Provide the [x, y] coordinate of the cell's center where the given text is located.  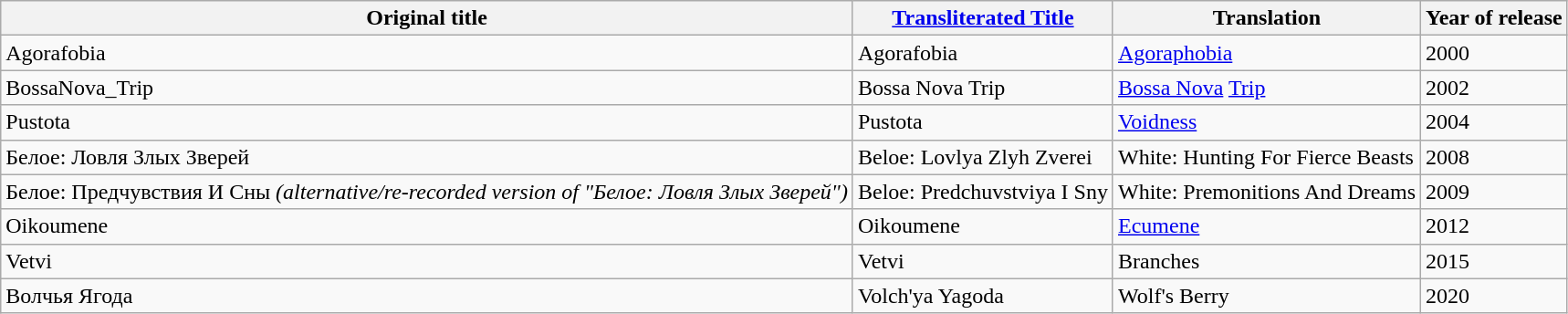
Agoraphobia [1267, 53]
Original title [427, 18]
Wolf's Berry [1267, 296]
Volch'ya Yagoda [982, 296]
2012 [1495, 226]
2000 [1495, 53]
Translation [1267, 18]
Year of release [1495, 18]
Белое: Предчувствия И Сны (alternative/re-recorded version of "Белое: Ловля Злых Зверей") [427, 192]
Ecumene [1267, 226]
Белое: Ловля Злых Зверей [427, 157]
2009 [1495, 192]
2020 [1495, 296]
Beloe: Predchuvstviya I Sny [982, 192]
White: Premonitions And Dreams [1267, 192]
BossaNova_Trip [427, 88]
2008 [1495, 157]
White: Hunting For Fierce Beasts [1267, 157]
2015 [1495, 261]
2004 [1495, 122]
Волчья Ягода [427, 296]
Branches [1267, 261]
Voidness [1267, 122]
Beloe: Lovlya Zlyh Zverei [982, 157]
2002 [1495, 88]
Transliterated Title [982, 18]
